Provide the [X, Y] coordinate of the cell's center where the given text is located.  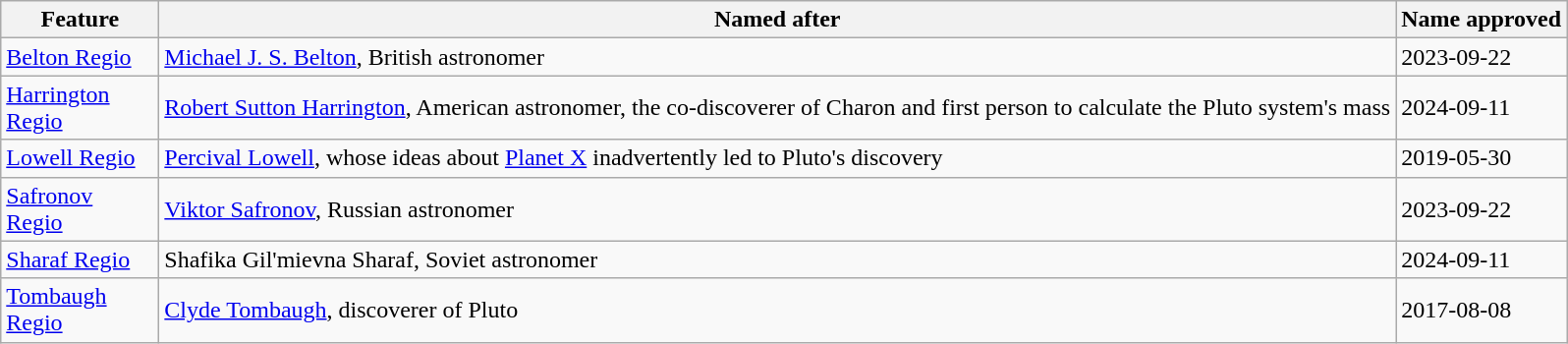
Named after [778, 20]
Robert Sutton Harrington, American astronomer, the co-discoverer of Charon and first person to calculate the Pluto system's mass [778, 108]
Lowell Regio [81, 158]
Shafika Gil'mievna Sharaf, Soviet astronomer [778, 259]
Clyde Tombaugh, discoverer of Pluto [778, 311]
Belton Regio [81, 57]
Harrington Regio [81, 108]
Tombaugh Regio [81, 311]
Michael J. S. Belton, British astronomer [778, 57]
Sharaf Regio [81, 259]
2019-05-30 [1482, 158]
Feature [81, 20]
Safronov Regio [81, 208]
2017-08-08 [1482, 311]
Name approved [1482, 20]
Percival Lowell, whose ideas about Planet X inadvertently led to Pluto's discovery [778, 158]
Viktor Safronov, Russian astronomer [778, 208]
